Pinpoint the cell where the given text exists, returning its (X, Y) midpoint coordinate. 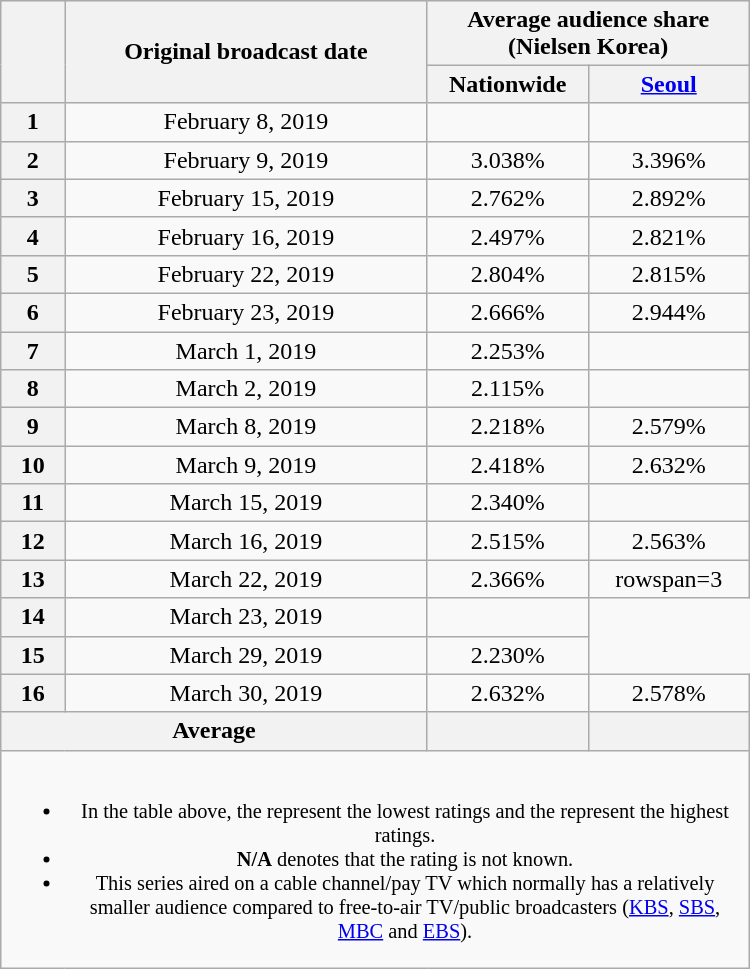
Seoul (668, 84)
March 9, 2019 (246, 465)
12 (33, 541)
1 (33, 122)
2.579% (668, 427)
2.563% (668, 541)
March 8, 2019 (246, 427)
March 29, 2019 (246, 655)
2.815% (668, 274)
March 22, 2019 (246, 579)
March 2, 2019 (246, 389)
2.515% (508, 541)
March 16, 2019 (246, 541)
2 (33, 160)
March 30, 2019 (246, 693)
February 22, 2019 (246, 274)
2.253% (508, 351)
Average audience share(Nielsen Korea) (588, 32)
February 15, 2019 (246, 198)
2.497% (508, 236)
14 (33, 617)
2.366% (508, 579)
2.666% (508, 312)
4 (33, 236)
3.396% (668, 160)
8 (33, 389)
rowspan=3 (668, 579)
2.804% (508, 274)
9 (33, 427)
16 (33, 693)
2.944% (668, 312)
2.218% (508, 427)
5 (33, 274)
13 (33, 579)
3 (33, 198)
10 (33, 465)
February 9, 2019 (246, 160)
2.115% (508, 389)
6 (33, 312)
February 8, 2019 (246, 122)
Nationwide (508, 84)
2.340% (508, 503)
2.892% (668, 198)
2.821% (668, 236)
March 1, 2019 (246, 351)
March 23, 2019 (246, 617)
2.762% (508, 198)
15 (33, 655)
Average (214, 731)
11 (33, 503)
February 16, 2019 (246, 236)
3.038% (508, 160)
7 (33, 351)
February 23, 2019 (246, 312)
2.418% (508, 465)
2.578% (668, 693)
2.230% (508, 655)
Original broadcast date (246, 52)
March 15, 2019 (246, 503)
